Detect which cell encompasses the target text, then output its (X, Y) center coordinate. 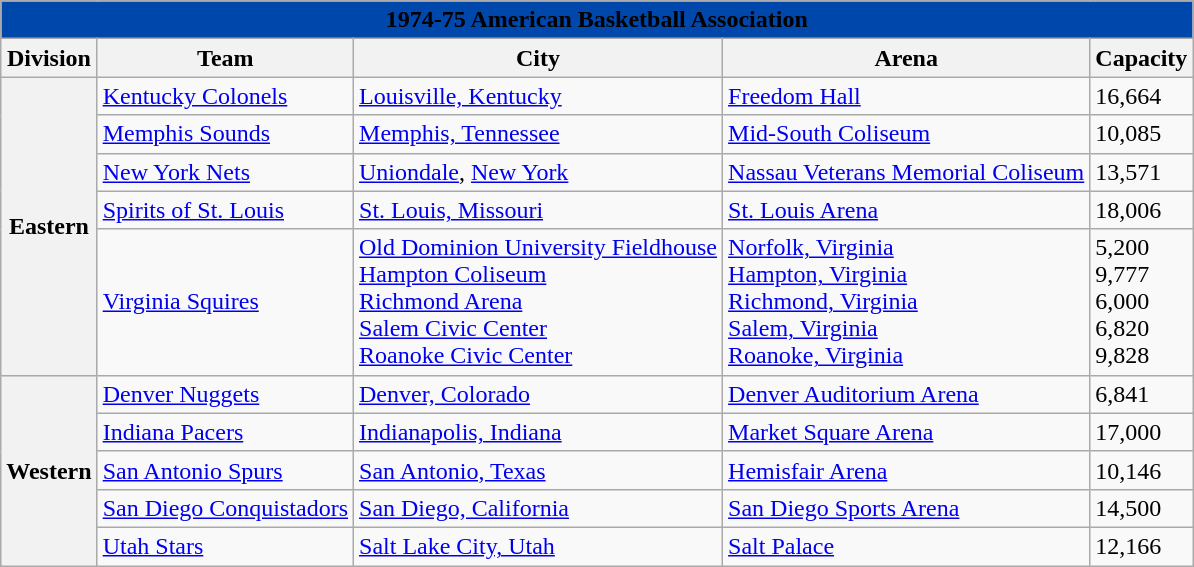
Spirits of St. Louis (225, 210)
Freedom Hall (906, 96)
Capacity (1142, 58)
18,006 (1142, 210)
Team (225, 58)
Memphis, Tennessee (538, 134)
Denver Nuggets (225, 394)
Old Dominion University Fieldhouse Hampton Coliseum Richmond Arena Salem Civic Center Roanoke Civic Center (538, 302)
Norfolk, Virginia Hampton, Virginia Richmond, Virginia Salem, Virginia Roanoke, Virginia (906, 302)
Market Square Arena (906, 432)
San Antonio, Texas (538, 470)
Indianapolis, Indiana (538, 432)
Louisville, Kentucky (538, 96)
17,000 (1142, 432)
Hemisfair Arena (906, 470)
Denver, Colorado (538, 394)
6,841 (1142, 394)
Kentucky Colonels (225, 96)
Arena (906, 58)
10,085 (1142, 134)
Nassau Veterans Memorial Coliseum (906, 172)
Eastern (49, 226)
Virginia Squires (225, 302)
San Diego Conquistadors (225, 508)
10,146 (1142, 470)
St. Louis, Missouri (538, 210)
San Diego Sports Arena (906, 508)
12,166 (1142, 546)
Salt Palace (906, 546)
16,664 (1142, 96)
Memphis Sounds (225, 134)
City (538, 58)
5,200 9,777 6,000 6,820 9,828 (1142, 302)
Salt Lake City, Utah (538, 546)
St. Louis Arena (906, 210)
San Antonio Spurs (225, 470)
Utah Stars (225, 546)
14,500 (1142, 508)
Uniondale, New York (538, 172)
Denver Auditorium Arena (906, 394)
13,571 (1142, 172)
San Diego, California (538, 508)
Division (49, 58)
Mid-South Coliseum (906, 134)
Western (49, 470)
New York Nets (225, 172)
Indiana Pacers (225, 432)
1974-75 American Basketball Association (597, 20)
